Provide the [x, y] coordinate of the cell's center where the given text is located.  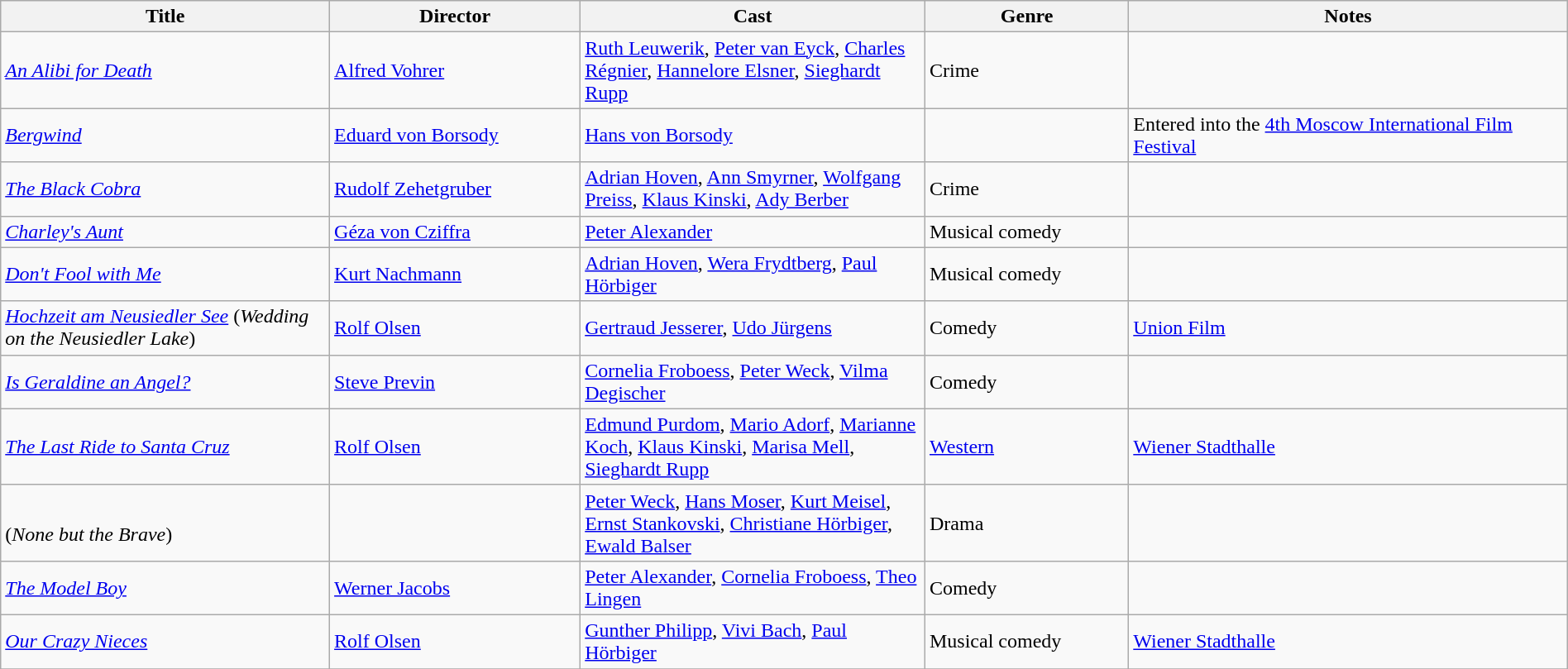
Adrian Hoven, Ann Smyrner, Wolfgang Preiss, Klaus Kinski, Ady Berber [753, 189]
The Model Boy [165, 587]
Gunther Philipp, Vivi Bach, Paul Hörbiger [753, 642]
Rudolf Zehetgruber [455, 189]
Hans von Borsody [753, 136]
Western [1026, 447]
Steve Previn [455, 382]
Charley's Aunt [165, 232]
Our Crazy Nieces [165, 642]
Adrian Hoven, Wera Frydtberg, Paul Hörbiger [753, 275]
Alfred Vohrer [455, 70]
Drama [1026, 523]
Notes [1348, 17]
Peter Alexander [753, 232]
Title [165, 17]
The Last Ride to Santa Cruz [165, 447]
Peter Alexander, Cornelia Froboess, Theo Lingen [753, 587]
Cornelia Froboess, Peter Weck, Vilma Degischer [753, 382]
Don't Fool with Me [165, 275]
An Alibi for Death [165, 70]
Géza von Cziffra [455, 232]
Kurt Nachmann [455, 275]
Peter Weck, Hans Moser, Kurt Meisel, Ernst Stankovski, Christiane Hörbiger, Ewald Balser [753, 523]
Gertraud Jesserer, Udo Jürgens [753, 327]
Entered into the 4th Moscow International Film Festival [1348, 136]
(None but the Brave) [165, 523]
Ruth Leuwerik, Peter van Eyck, Charles Régnier, Hannelore Elsner, Sieghardt Rupp [753, 70]
Genre [1026, 17]
Edmund Purdom, Mario Adorf, Marianne Koch, Klaus Kinski, Marisa Mell, Sieghardt Rupp [753, 447]
Director [455, 17]
Bergwind [165, 136]
Cast [753, 17]
Union Film [1348, 327]
Is Geraldine an Angel? [165, 382]
Eduard von Borsody [455, 136]
Hochzeit am Neusiedler See (Wedding on the Neusiedler Lake) [165, 327]
The Black Cobra [165, 189]
Werner Jacobs [455, 587]
